Return (X, Y) of the center of cell containing provided text 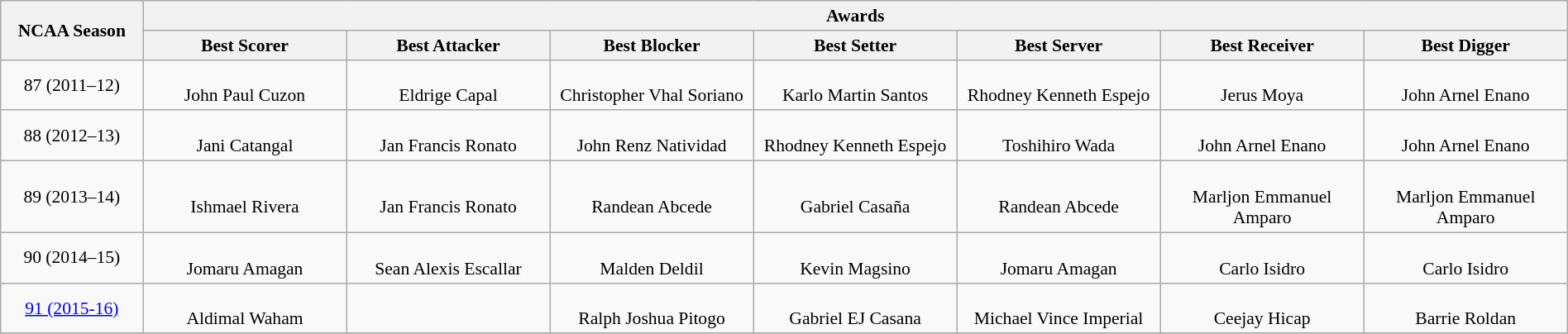
Kevin Magsino (855, 258)
Awards (855, 16)
Malden Deldil (652, 258)
Gabriel EJ Casana (855, 308)
Aldimal Waham (245, 308)
Michael Vince Imperial (1059, 308)
Gabriel Casaña (855, 197)
Ishmael Rivera (245, 197)
NCAA Season (72, 30)
87 (2011–12) (72, 84)
Jerus Moya (1262, 84)
Best Scorer (245, 45)
Christopher Vhal Soriano (652, 84)
Toshihiro Wada (1059, 136)
Best Server (1059, 45)
Best Blocker (652, 45)
Best Receiver (1262, 45)
90 (2014–15) (72, 258)
Sean Alexis Escallar (448, 258)
Eldrige Capal (448, 84)
John Paul Cuzon (245, 84)
Jani Catangal (245, 136)
Karlo Martin Santos (855, 84)
91 (2015-16) (72, 308)
Best Digger (1465, 45)
89 (2013–14) (72, 197)
John Renz Natividad (652, 136)
88 (2012–13) (72, 136)
Ceejay Hicap (1262, 308)
Best Attacker (448, 45)
Barrie Roldan (1465, 308)
Ralph Joshua Pitogo (652, 308)
Best Setter (855, 45)
